Determine the [x, y] coordinate at the center of the cell enclosing the given text.  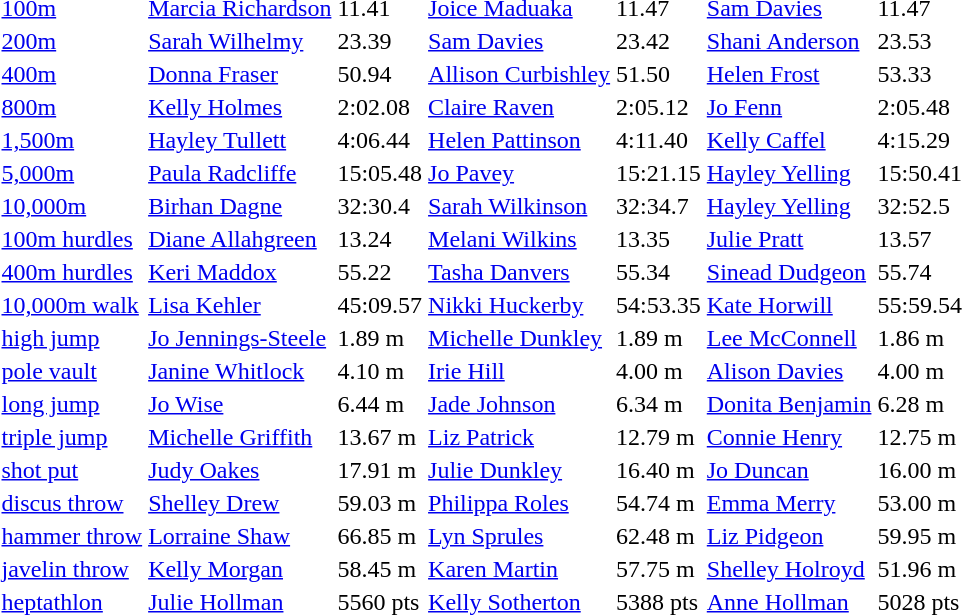
6.34 m [659, 404]
2:05.12 [659, 107]
Donita Benjamin [789, 404]
66.85 m [380, 536]
Helen Frost [789, 74]
800m [72, 107]
55.22 [380, 272]
Donna Fraser [240, 74]
13.24 [380, 239]
62.48 m [659, 536]
54:53.35 [659, 305]
59.03 m [380, 503]
Liz Patrick [520, 437]
23.42 [659, 41]
discus throw [72, 503]
55.34 [659, 272]
4:06.44 [380, 140]
Jo Wise [240, 404]
13.67 m [380, 437]
58.45 m [380, 569]
Lee McConnell [789, 338]
Alison Davies [789, 371]
50.94 [380, 74]
Helen Pattinson [520, 140]
Jo Jennings-Steele [240, 338]
javelin throw [72, 569]
6.44 m [380, 404]
1,500m [72, 140]
Sam Davies [520, 41]
Lyn Sprules [520, 536]
Michelle Dunkley [520, 338]
Michelle Griffith [240, 437]
13.35 [659, 239]
Jo Duncan [789, 470]
15:21.15 [659, 173]
Irie Hill [520, 371]
4:11.40 [659, 140]
17.91 m [380, 470]
Diane Allahgreen [240, 239]
54.74 m [659, 503]
10,000m [72, 206]
Lorraine Shaw [240, 536]
Kelly Morgan [240, 569]
Shelley Drew [240, 503]
45:09.57 [380, 305]
long jump [72, 404]
Nikki Huckerby [520, 305]
hammer throw [72, 536]
Paula Radcliffe [240, 173]
Shani Anderson [789, 41]
Jo Fenn [789, 107]
12.79 m [659, 437]
Shelley Holroyd [789, 569]
high jump [72, 338]
Allison Curbishley [520, 74]
Jade Johnson [520, 404]
Judy Oakes [240, 470]
5,000m [72, 173]
Emma Merry [789, 503]
10,000m walk [72, 305]
Birhan Dagne [240, 206]
Kelly Caffel [789, 140]
Kate Horwill [789, 305]
Julie Pratt [789, 239]
400m [72, 74]
triple jump [72, 437]
Karen Martin [520, 569]
32:30.4 [380, 206]
shot put [72, 470]
Sarah Wilhelmy [240, 41]
Sarah Wilkinson [520, 206]
Connie Henry [789, 437]
16.40 m [659, 470]
51.50 [659, 74]
23.39 [380, 41]
Jo Pavey [520, 173]
57.75 m [659, 569]
Sinead Dudgeon [789, 272]
Tasha Danvers [520, 272]
Keri Maddox [240, 272]
32:34.7 [659, 206]
15:05.48 [380, 173]
100m hurdles [72, 239]
Claire Raven [520, 107]
Melani Wilkins [520, 239]
Hayley Tullett [240, 140]
200m [72, 41]
2:02.08 [380, 107]
Philippa Roles [520, 503]
400m hurdles [72, 272]
Janine Whitlock [240, 371]
Lisa Kehler [240, 305]
4.00 m [659, 371]
pole vault [72, 371]
Julie Dunkley [520, 470]
Kelly Holmes [240, 107]
Liz Pidgeon [789, 536]
4.10 m [380, 371]
